Detect which cell encompasses the target text, then output its (X, Y) center coordinate. 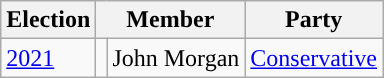
Member (170, 20)
2021 (48, 58)
Election (48, 20)
John Morgan (176, 58)
Party (314, 20)
Conservative (314, 58)
